Find where the given text appears and provide that cell's center as [X, Y] coordinate. 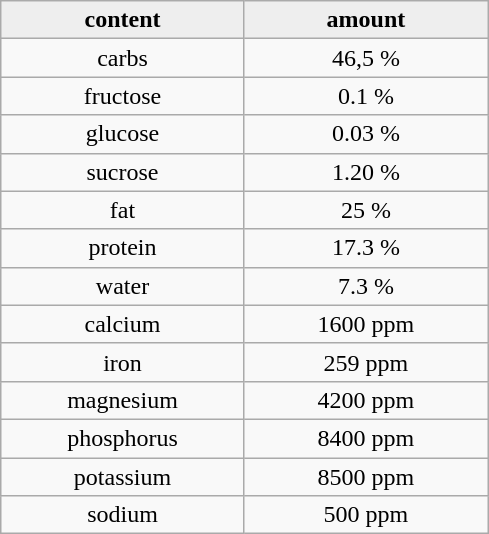
protein [122, 248]
0.03 % [366, 134]
8400 ppm [366, 438]
4200 ppm [366, 400]
calcium [122, 324]
fat [122, 210]
8500 ppm [366, 477]
phosphorus [122, 438]
water [122, 286]
sucrose [122, 172]
amount [366, 20]
17.3 % [366, 248]
1600 ppm [366, 324]
1.20 % [366, 172]
carbs [122, 58]
potassium [122, 477]
46,5 % [366, 58]
25 % [366, 210]
sodium [122, 515]
259 ppm [366, 362]
7.3 % [366, 286]
iron [122, 362]
fructose [122, 96]
magnesium [122, 400]
500 ppm [366, 515]
glucose [122, 134]
content [122, 20]
0.1 % [366, 96]
